Provide the [x, y] coordinate of the cell's center where the given text is located.  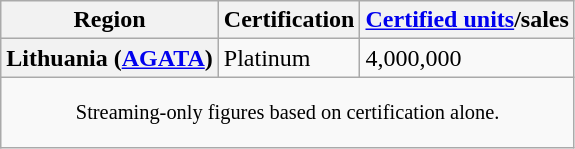
4,000,000 [467, 58]
Streaming-only figures based on certification alone. [288, 112]
Lithuania (AGATA) [110, 58]
Certification [289, 20]
Platinum [289, 58]
Certified units/sales [467, 20]
Region [110, 20]
